Pinpoint the cell where the given text exists, returning its (X, Y) midpoint coordinate. 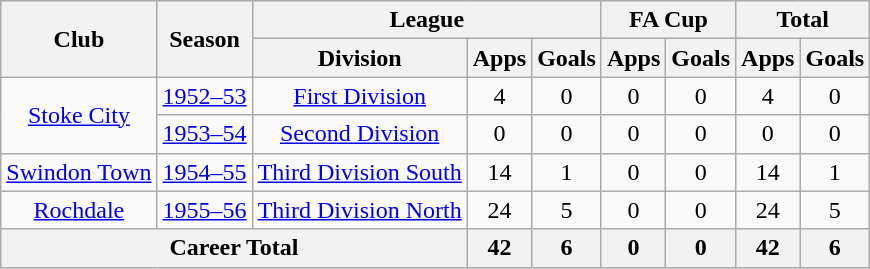
1952–53 (204, 96)
Second Division (360, 134)
1954–55 (204, 172)
Club (79, 39)
League (426, 20)
Total (803, 20)
1953–54 (204, 134)
Season (204, 39)
1955–56 (204, 210)
Division (360, 58)
First Division (360, 96)
Career Total (234, 248)
Third Division North (360, 210)
Swindon Town (79, 172)
FA Cup (668, 20)
Stoke City (79, 115)
Third Division South (360, 172)
Rochdale (79, 210)
